Identify which cell holds the provided text, then report its (x, y) central coordinate. 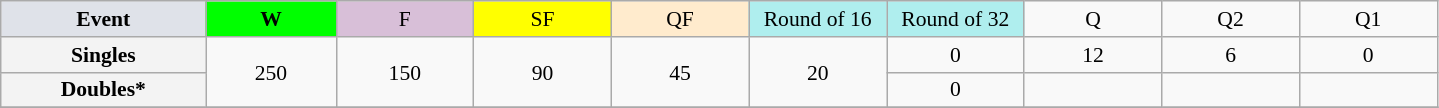
6 (1231, 55)
W (271, 19)
Round of 32 (955, 19)
F (405, 19)
QF (680, 19)
Round of 16 (818, 19)
Q (1093, 19)
Singles (104, 55)
90 (543, 72)
Event (104, 19)
12 (1093, 55)
Q2 (1231, 19)
20 (818, 72)
Q1 (1368, 19)
45 (680, 72)
250 (271, 72)
SF (543, 19)
Doubles* (104, 90)
150 (405, 72)
